Return (X, Y) of the center of cell containing provided text 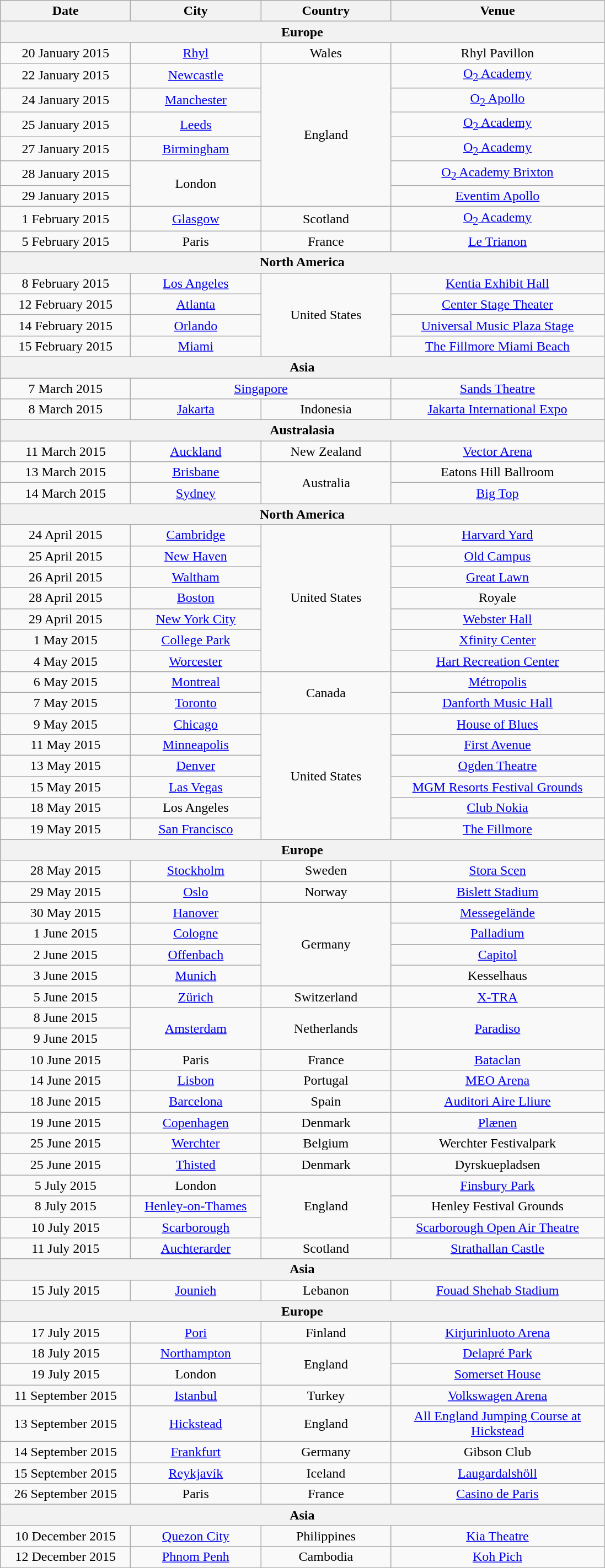
Stockholm (196, 871)
Cambridge (196, 535)
House of Blues (497, 724)
28 May 2015 (66, 871)
Thisted (196, 1165)
Waltham (196, 577)
Istanbul (196, 1395)
Kirjurinluoto Arena (497, 1332)
10 July 2015 (66, 1227)
Chicago (196, 724)
Bislett Stadium (497, 892)
Indonesia (326, 409)
18 May 2015 (66, 808)
Netherlands (326, 1028)
Date (66, 11)
14 September 2015 (66, 1452)
Hart Recreation Center (497, 661)
Eventim Apollo (497, 196)
Ogden Theatre (497, 766)
15 July 2015 (66, 1290)
Munich (196, 976)
Barcelona (196, 1102)
8 February 2015 (66, 283)
Frankfurt (196, 1452)
17 July 2015 (66, 1332)
26 September 2015 (66, 1494)
11 March 2015 (66, 451)
11 September 2015 (66, 1395)
X-TRA (497, 996)
Harvard Yard (497, 535)
Belgium (326, 1144)
Cambodia (326, 1557)
Hanover (196, 913)
Danforth Music Hall (497, 703)
14 March 2015 (66, 493)
Volkswagen Arena (497, 1395)
10 June 2015 (66, 1060)
Sands Theatre (497, 389)
25 January 2015 (66, 125)
Rhyl Pavillon (497, 53)
28 January 2015 (66, 173)
First Avenue (497, 745)
Miami (196, 346)
Club Nokia (497, 808)
14 June 2015 (66, 1081)
11 July 2015 (66, 1248)
Newcastle (196, 76)
4 May 2015 (66, 661)
O2 Academy Brixton (497, 173)
Scarborough (196, 1227)
Palladium (497, 934)
Reykjavík (196, 1473)
Las Vegas (196, 787)
Delapré Park (497, 1353)
O2 Apollo (497, 100)
Iceland (326, 1473)
Switzerland (326, 996)
Philippines (326, 1536)
Capitol (497, 955)
College Park (196, 640)
Auchterarder (196, 1248)
Henley-on-Thames (196, 1206)
Portugal (326, 1081)
Phnom Penh (196, 1557)
19 May 2015 (66, 829)
2 June 2015 (66, 955)
5 June 2015 (66, 996)
Singapore (261, 389)
15 September 2015 (66, 1473)
Auckland (196, 451)
Brisbane (196, 472)
New Haven (196, 556)
Denver (196, 766)
5 July 2015 (66, 1186)
Amsterdam (196, 1028)
9 May 2015 (66, 724)
9 June 2015 (66, 1038)
Atlanta (196, 304)
Venue (497, 11)
Stora Scen (497, 871)
19 July 2015 (66, 1374)
6 May 2015 (66, 682)
Laugardalshöll (497, 1473)
11 May 2015 (66, 745)
Hickstead (196, 1424)
12 December 2015 (66, 1557)
Lisbon (196, 1081)
Kentia Exhibit Hall (497, 283)
Old Campus (497, 556)
Jounieh (196, 1290)
Sydney (196, 493)
1 February 2015 (66, 219)
San Francisco (196, 829)
MEO Arena (497, 1081)
18 July 2015 (66, 1353)
Minneapolis (196, 745)
28 April 2015 (66, 598)
Messegelände (497, 913)
City (196, 11)
7 March 2015 (66, 389)
New Zealand (326, 451)
19 June 2015 (66, 1123)
25 April 2015 (66, 556)
Manchester (196, 100)
5 February 2015 (66, 241)
Orlando (196, 325)
Dyrskuepladsen (497, 1165)
Métropolis (497, 682)
Australasia (302, 430)
Auditori Aire Lliure (497, 1102)
Bataclan (497, 1060)
15 February 2015 (66, 346)
Werchter Festivalpark (497, 1144)
8 June 2015 (66, 1017)
Vector Arena (497, 451)
13 September 2015 (66, 1424)
15 May 2015 (66, 787)
Center Stage Theater (497, 304)
Canada (326, 692)
Oslo (196, 892)
1 May 2015 (66, 640)
24 April 2015 (66, 535)
Worcester (196, 661)
3 June 2015 (66, 976)
8 July 2015 (66, 1206)
Birmingham (196, 149)
Copenhagen (196, 1123)
10 December 2015 (66, 1536)
Spain (326, 1102)
Big Top (497, 493)
Gibson Club (497, 1452)
Sweden (326, 871)
Royale (497, 598)
Koh Pich (497, 1557)
Plænen (497, 1123)
Paradiso (497, 1028)
Zürich (196, 996)
Somerset House (497, 1374)
Cologne (196, 934)
Eatons Hill Ballroom (497, 472)
Boston (196, 598)
Leeds (196, 125)
Le Trianon (497, 241)
Great Lawn (497, 577)
Glasgow (196, 219)
1 June 2015 (66, 934)
8 March 2015 (66, 409)
29 January 2015 (66, 196)
Northampton (196, 1353)
Strathallan Castle (497, 1248)
Scarborough Open Air Theatre (497, 1227)
12 February 2015 (66, 304)
Offenbach (196, 955)
Toronto (196, 703)
Jakarta (196, 409)
Finland (326, 1332)
20 January 2015 (66, 53)
The Fillmore (497, 829)
Kia Theatre (497, 1536)
MGM Resorts Festival Grounds (497, 787)
27 January 2015 (66, 149)
Casino de Paris (497, 1494)
Norway (326, 892)
Jakarta International Expo (497, 409)
New York City (196, 619)
Kesselhaus (497, 976)
26 April 2015 (66, 577)
Werchter (196, 1144)
13 March 2015 (66, 472)
22 January 2015 (66, 76)
Pori (196, 1332)
29 May 2015 (66, 892)
Australia (326, 483)
Country (326, 11)
Wales (326, 53)
Rhyl (196, 53)
Lebanon (326, 1290)
30 May 2015 (66, 913)
Universal Music Plaza Stage (497, 325)
Finsbury Park (497, 1186)
Quezon City (196, 1536)
18 June 2015 (66, 1102)
29 April 2015 (66, 619)
Xfinity Center (497, 640)
Fouad Shehab Stadium (497, 1290)
All England Jumping Course at Hickstead (497, 1424)
Montreal (196, 682)
14 February 2015 (66, 325)
Henley Festival Grounds (497, 1206)
Turkey (326, 1395)
24 January 2015 (66, 100)
13 May 2015 (66, 766)
Webster Hall (497, 619)
7 May 2015 (66, 703)
The Fillmore Miami Beach (497, 346)
